Capture the cell that displays the provided text and extract its (x, y) central coordinate. 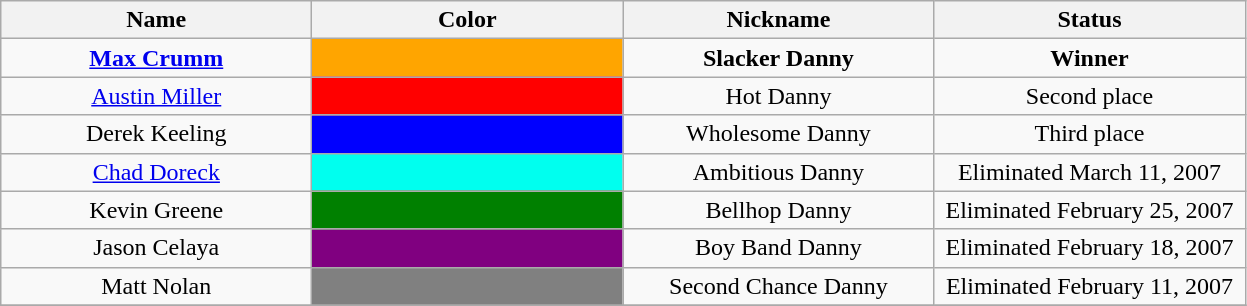
Eliminated February 11, 2007 (1090, 286)
Boy Band Danny (778, 248)
Nickname (778, 20)
Matt Nolan (156, 286)
Eliminated February 25, 2007 (1090, 210)
Third place (1090, 134)
Hot Danny (778, 96)
Winner (1090, 58)
Jason Celaya (156, 248)
Max Crumm (156, 58)
Second Chance Danny (778, 286)
Status (1090, 20)
Bellhop Danny (778, 210)
Color (468, 20)
Derek Keeling (156, 134)
Ambitious Danny (778, 172)
Chad Doreck (156, 172)
Second place (1090, 96)
Eliminated February 18, 2007 (1090, 248)
Slacker Danny (778, 58)
Kevin Greene (156, 210)
Name (156, 20)
Austin Miller (156, 96)
Eliminated March 11, 2007 (1090, 172)
Wholesome Danny (778, 134)
